Identify which cell holds the provided text, then report its [x, y] central coordinate. 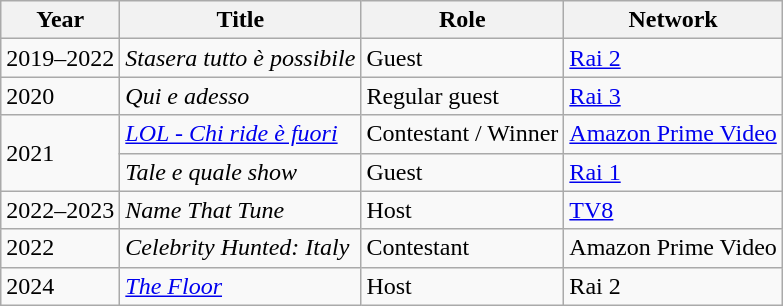
Title [240, 20]
2019–2022 [60, 58]
Tale e quale show [240, 172]
2021 [60, 153]
2022 [60, 248]
Rai 3 [673, 96]
Name That Tune [240, 210]
2024 [60, 286]
Network [673, 20]
Celebrity Hunted: Italy [240, 248]
Qui e adesso [240, 96]
Contestant / Winner [462, 134]
Role [462, 20]
2022–2023 [60, 210]
LOL - Chi ride è fuori [240, 134]
Year [60, 20]
2020 [60, 96]
Rai 1 [673, 172]
TV8 [673, 210]
Stasera tutto è possibile [240, 58]
Regular guest [462, 96]
Contestant [462, 248]
The Floor [240, 286]
